Determine the (x, y) coordinate at the center of the cell enclosing the given text.  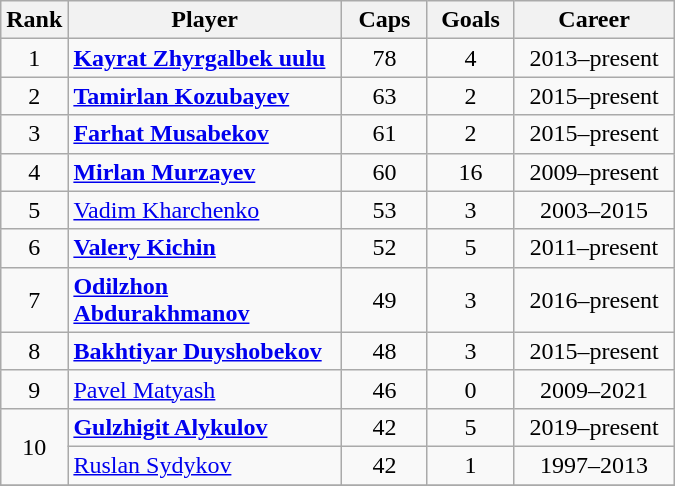
49 (384, 300)
2019–present (594, 427)
Rank (34, 20)
6 (34, 248)
Gulzhigit Alykulov (205, 427)
61 (384, 134)
46 (384, 389)
Bakhtiyar Duyshobekov (205, 351)
Farhat Musabekov (205, 134)
2009–2021 (594, 389)
53 (384, 210)
7 (34, 300)
2016–present (594, 300)
10 (34, 446)
2011–present (594, 248)
Valery Kichin (205, 248)
Mirlan Murzayev (205, 172)
Kayrat Zhyrgalbek uulu (205, 58)
2013–present (594, 58)
60 (384, 172)
Player (205, 20)
Tamirlan Kozubayev (205, 96)
Ruslan Sydykov (205, 465)
2003–2015 (594, 210)
8 (34, 351)
78 (384, 58)
0 (470, 389)
Pavel Matyash (205, 389)
Career (594, 20)
2009–present (594, 172)
Vadim Kharchenko (205, 210)
16 (470, 172)
1997–2013 (594, 465)
Caps (384, 20)
52 (384, 248)
Goals (470, 20)
Odilzhon Abdurakhmanov (205, 300)
63 (384, 96)
48 (384, 351)
9 (34, 389)
